Capture the cell that displays the provided text and extract its (X, Y) central coordinate. 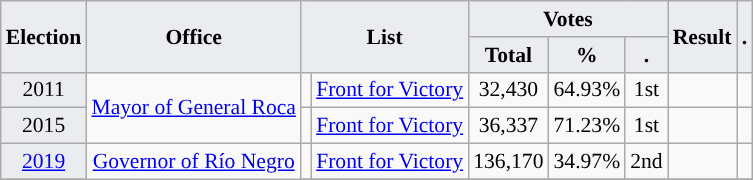
Result (702, 36)
36,337 (508, 126)
34.97% (588, 162)
2011 (44, 90)
Mayor of General Roca (194, 108)
Total (508, 55)
Votes (568, 19)
2015 (44, 126)
2nd (646, 162)
Election (44, 36)
32,430 (508, 90)
2019 (44, 162)
% (588, 55)
136,170 (508, 162)
Governor of Río Negro (194, 162)
Office (194, 36)
71.23% (588, 126)
List (384, 36)
64.93% (588, 90)
